Provide the [X, Y] coordinate of the cell's center where the given text is located.  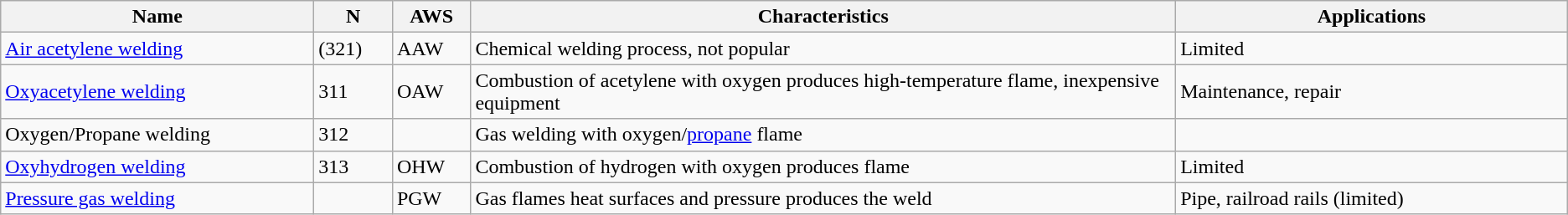
Combustion of hydrogen with oxygen produces flame [823, 166]
Oxyhydrogen welding [157, 166]
Air acetylene welding [157, 49]
Characteristics [823, 17]
Combustion of acetylene with oxygen produces high-temperature flame, inexpensive equipment [823, 92]
OHW [431, 166]
Maintenance, repair [1372, 92]
OAW [431, 92]
Gas flames heat surfaces and pressure produces the weld [823, 198]
313 [353, 166]
Pipe, railroad rails (limited) [1372, 198]
PGW [431, 198]
Applications [1372, 17]
311 [353, 92]
Chemical welding process, not popular [823, 49]
AAW [431, 49]
Gas welding with oxygen/propane flame [823, 135]
312 [353, 135]
Oxyacetylene welding [157, 92]
AWS [431, 17]
N [353, 17]
Pressure gas welding [157, 198]
Oxygen/Propane welding [157, 135]
(321) [353, 49]
Name [157, 17]
